Identify which cell holds the provided text, then report its (x, y) central coordinate. 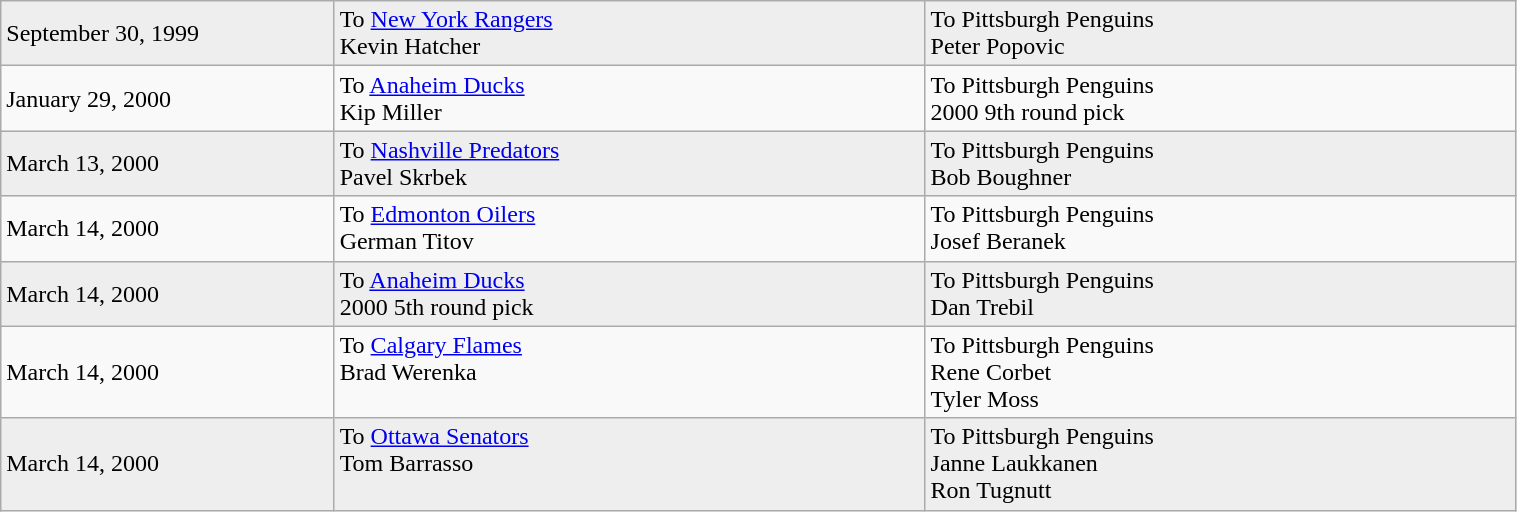
To Pittsburgh PenguinsPeter Popovic (1220, 34)
To Pittsburgh Penguins2000 9th round pick (1220, 98)
To Anaheim Ducks2000 5th round pick (630, 294)
To New York RangersKevin Hatcher (630, 34)
To Pittsburgh PenguinsJanne LaukkanenRon Tugnutt (1220, 464)
To Pittsburgh PenguinsDan Trebil (1220, 294)
To Pittsburgh PenguinsBob Boughner (1220, 164)
January 29, 2000 (168, 98)
To Ottawa SenatorsTom Barrasso (630, 464)
March 13, 2000 (168, 164)
To Pittsburgh PenguinsRene CorbetTyler Moss (1220, 372)
To Edmonton OilersGerman Titov (630, 228)
To Nashville PredatorsPavel Skrbek (630, 164)
To Anaheim DucksKip Miller (630, 98)
To Calgary FlamesBrad Werenka (630, 372)
September 30, 1999 (168, 34)
To Pittsburgh PenguinsJosef Beranek (1220, 228)
